Extract the [x, y] coordinate from the center of the cell holding the provided text.  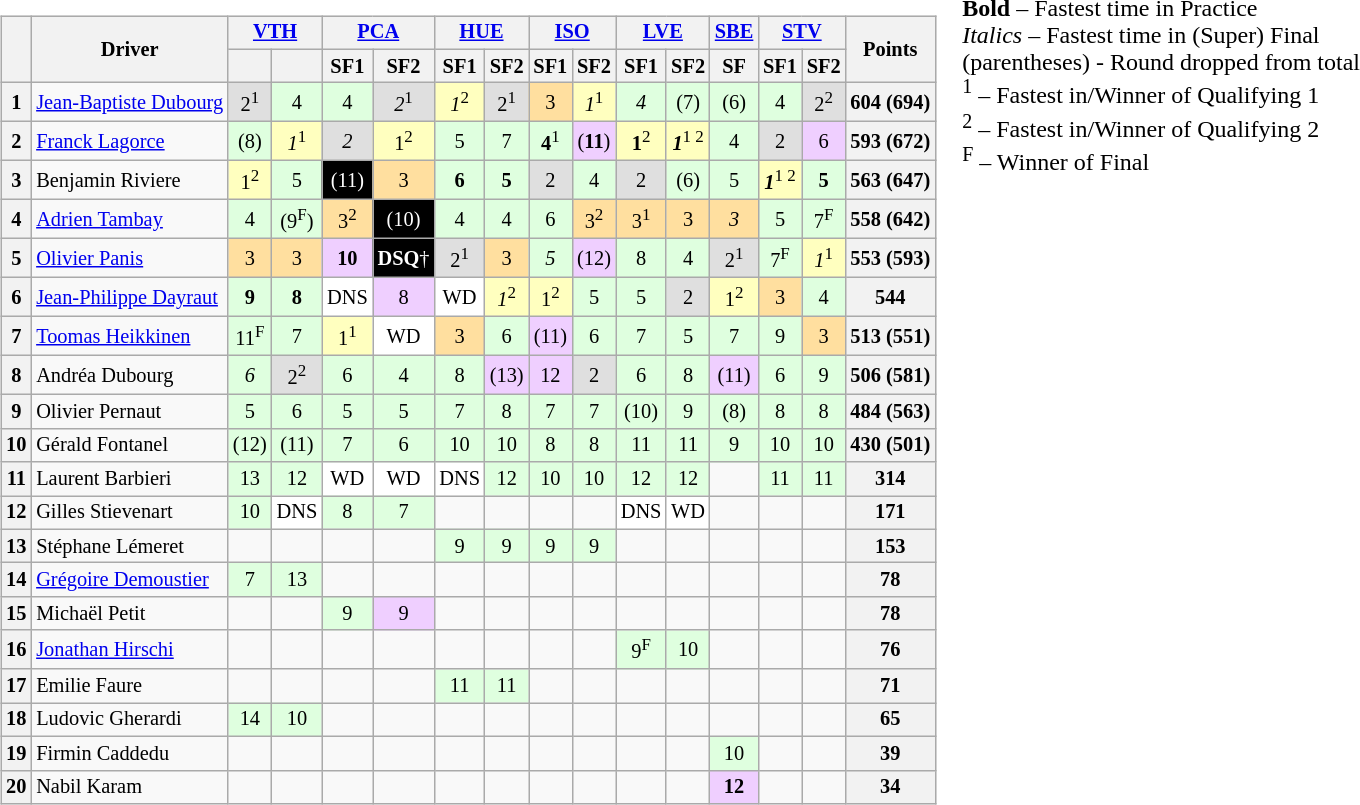
Andréa Dubourg [130, 376]
Jonathan Hirschi [130, 650]
513 (551) [890, 336]
LVE [663, 33]
Firmin Caddedu [130, 753]
558 (642) [890, 220]
PCA [378, 33]
Franck Lagorce [130, 142]
11F [250, 336]
SBE [734, 33]
9F [641, 650]
484 (563) [890, 412]
Benjamin Riviere [130, 180]
20 [16, 787]
71 [890, 686]
65 [890, 720]
18 [16, 720]
1 [16, 102]
Olivier Pernaut [130, 412]
15 [16, 614]
41 [550, 142]
314 [890, 479]
(7) [688, 102]
563 (647) [890, 180]
544 [890, 298]
Jean-Philippe Dayraut [130, 298]
Toomas Heikkinen [130, 336]
153 [890, 546]
Emilie Faure [130, 686]
Adrien Tambay [130, 220]
171 [890, 513]
Driver [130, 50]
ISO [572, 33]
506 (581) [890, 376]
553 (593) [890, 258]
Ludovic Gherardi [130, 720]
DSQ† [404, 258]
Grégoire Demoustier [130, 580]
Olivier Panis [130, 258]
17 [16, 686]
HUE [481, 33]
16 [16, 650]
19 [16, 753]
604 (694) [890, 102]
Nabil Karam [130, 787]
VTH [275, 33]
Points [890, 50]
593 (672) [890, 142]
39 [890, 753]
STV [802, 33]
Laurent Barbieri [130, 479]
SF [734, 66]
(9F) [297, 220]
31 [641, 220]
Stéphane Lémeret [130, 546]
Gilles Stievenart [130, 513]
430 (501) [890, 445]
34 [890, 787]
(13) [507, 376]
76 [890, 650]
Michaël Petit [130, 614]
Jean-Baptiste Dubourg [130, 102]
Gérald Fontanel [130, 445]
